Search for the cell housing the specified text and yield its [X, Y] center coordinate. 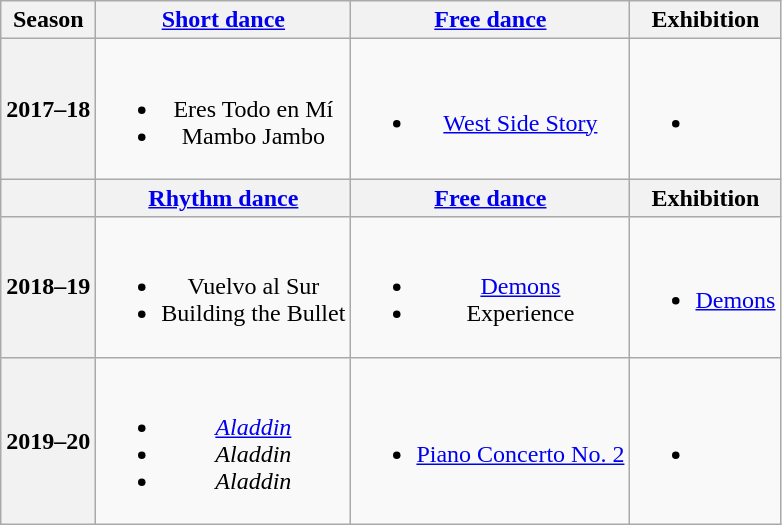
Short dance [224, 20]
Rhythm dance [224, 198]
Vuelvo al Sur Building the Bullet [224, 287]
West Side Story [490, 109]
Season [48, 20]
Demons [706, 287]
2019–20 [48, 440]
2018–19 [48, 287]
Demons Experience [490, 287]
2017–18 [48, 109]
Eres Todo en Mí Mambo Jambo [224, 109]
Aladdin Aladdin Aladdin [224, 440]
Piano Concerto No. 2 [490, 440]
